Return (X, Y) of the center of cell containing provided text 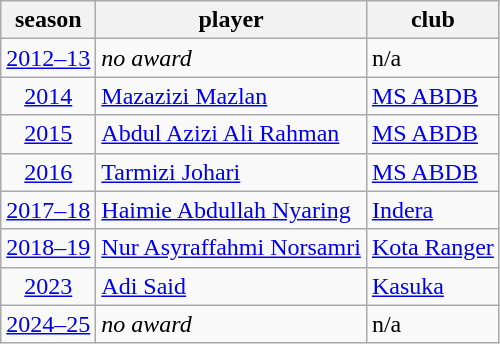
2017–18 (48, 210)
Tarmizi Johari (232, 172)
2018–19 (48, 248)
2024–25 (48, 324)
Adi Said (232, 286)
Abdul Azizi Ali Rahman (232, 134)
Nur Asyraffahmi Norsamri (232, 248)
player (232, 20)
2014 (48, 96)
Indera (432, 210)
2015 (48, 134)
season (48, 20)
Kota Ranger (432, 248)
Kasuka (432, 286)
2023 (48, 286)
2016 (48, 172)
Haimie Abdullah Nyaring (232, 210)
Mazazizi Mazlan (232, 96)
club (432, 20)
2012–13 (48, 58)
